Return the [x, y] coordinate for the center point of the cell that contains the specified text.  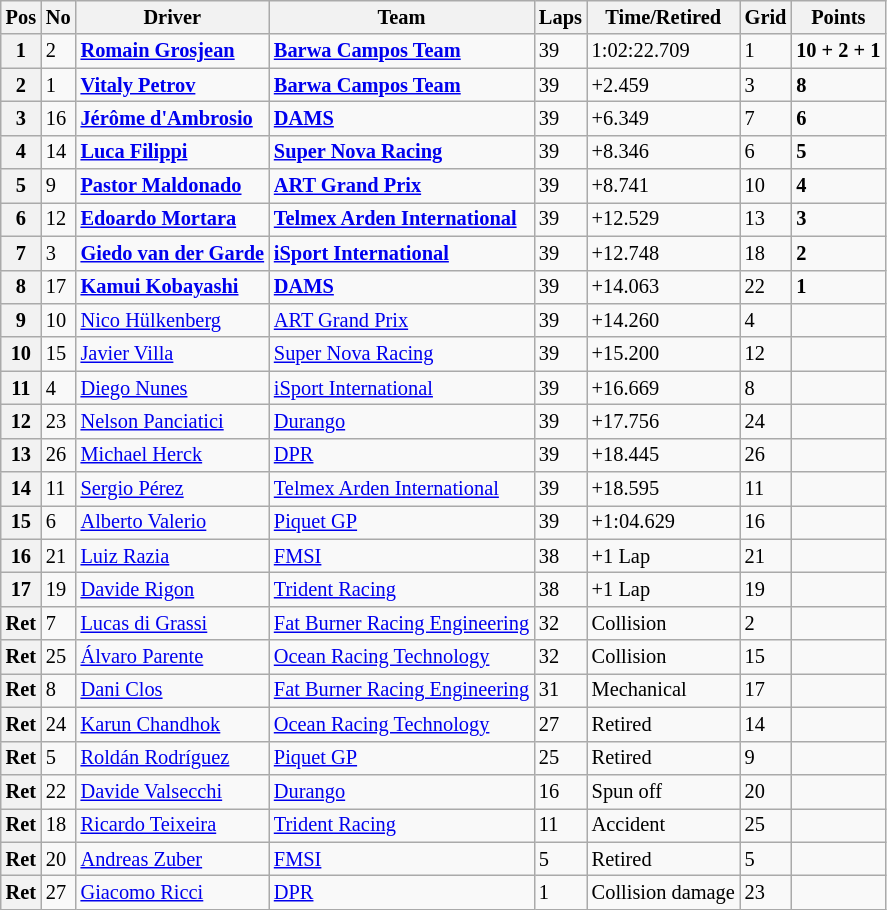
1:02:22.709 [664, 51]
Álvaro Parente [172, 657]
+1:04.629 [664, 522]
+8.741 [664, 186]
+14.260 [664, 320]
Luiz Razia [172, 556]
Team [402, 17]
+14.063 [664, 287]
Edoardo Mortara [172, 219]
Jérôme d'Ambrosio [172, 118]
+16.669 [664, 388]
Kamui Kobayashi [172, 287]
Collision damage [664, 892]
Javier Villa [172, 354]
Davide Valsecchi [172, 791]
Grid [766, 17]
Laps [560, 17]
Pastor Maldonado [172, 186]
Driver [172, 17]
Michael Herck [172, 455]
Davide Rigon [172, 589]
+2.459 [664, 85]
+17.756 [664, 421]
Romain Grosjean [172, 51]
+18.445 [664, 455]
+12.529 [664, 219]
Spun off [664, 791]
Andreas Zuber [172, 859]
Alberto Valerio [172, 522]
Giedo van der Garde [172, 253]
+18.595 [664, 489]
Accident [664, 825]
Ricardo Teixeira [172, 825]
Giacomo Ricci [172, 892]
No [58, 17]
Points [838, 17]
Roldán Rodríguez [172, 758]
+15.200 [664, 354]
Vitaly Petrov [172, 85]
+12.748 [664, 253]
Mechanical [664, 690]
Nelson Panciatici [172, 421]
Nico Hülkenberg [172, 320]
31 [560, 690]
+8.346 [664, 152]
+6.349 [664, 118]
Pos [21, 17]
Dani Clos [172, 690]
Diego Nunes [172, 388]
Time/Retired [664, 17]
Luca Filippi [172, 152]
Sergio Pérez [172, 489]
Lucas di Grassi [172, 623]
10 + 2 + 1 [838, 51]
Karun Chandhok [172, 724]
